Scan for the cell matching the given text and deliver its (x, y) coordinate at center. 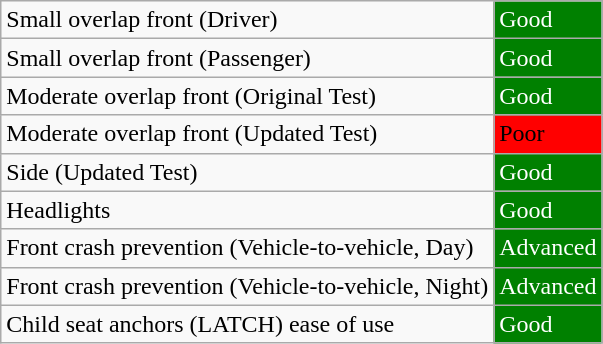
Front crash prevention (Vehicle-to-vehicle, Night) (248, 286)
Poor (548, 134)
Headlights (248, 210)
Moderate overlap front (Original Test) (248, 96)
Moderate overlap front (Updated Test) (248, 134)
Child seat anchors (LATCH) ease of use (248, 324)
Front crash prevention (Vehicle-to-vehicle, Day) (248, 248)
Small overlap front (Passenger) (248, 58)
Small overlap front (Driver) (248, 20)
Side (Updated Test) (248, 172)
